Identify which cell holds the provided text, then report its [X, Y] central coordinate. 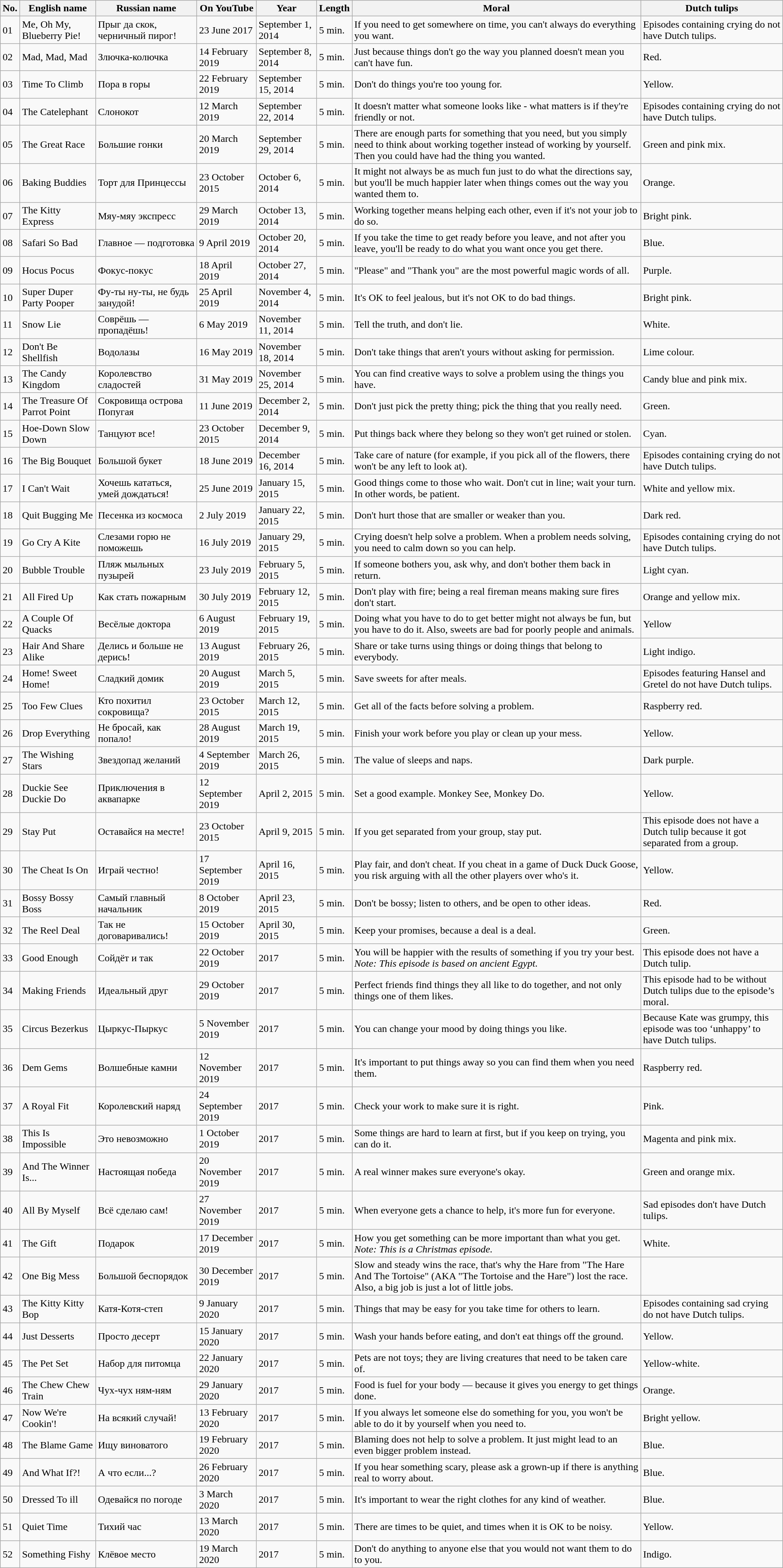
46 [10, 1391]
Yellow-white. [712, 1363]
Doing what you have to do to get better might not always be fun, but you have to do it. Also, sweets are bad for poorly people and animals. [496, 624]
19 March 2020 [227, 1554]
08 [10, 243]
29 October 2019 [227, 991]
September 8, 2014 [287, 57]
Как стать пожарным [146, 597]
It doesn't matter what someone looks like - what matters is if they're friendly or not. [496, 111]
Подарок [146, 1243]
Take care of nature (for example, if you pick all of the flowers, there won't be any left to look at). [496, 461]
November 4, 2014 [287, 297]
22 October 2019 [227, 957]
17 September 2019 [227, 870]
Dutch tulips [712, 8]
And The Winner Is... [58, 1172]
12 [10, 352]
14 February 2019 [227, 57]
Length [334, 8]
Большой букет [146, 461]
Play fair, and don't cheat. If you cheat in a game of Duck Duck Goose, you risk arguing with all the other players over who's it. [496, 870]
Bossy Bossy Boss [58, 903]
Making Friends [58, 991]
Duckie See Duckie Do [58, 793]
The Treasure Of Parrot Point [58, 407]
Hocus Pocus [58, 270]
А что если...? [146, 1472]
12 September 2019 [227, 793]
27 November 2019 [227, 1210]
22 [10, 624]
Играй честно! [146, 870]
Прыг да скок, черничный пирог! [146, 30]
45 [10, 1363]
Green and pink mix. [712, 144]
Настоящая победа [146, 1172]
12 November 2019 [227, 1068]
Самый главный начальник [146, 903]
Слонокот [146, 111]
"Please" and "Thank you" are the most powerful magic words of all. [496, 270]
The Kitty Express [58, 216]
If someone bothers you, ask why, and don't bother them back in return. [496, 570]
11 [10, 325]
Tell the truth, and don't lie. [496, 325]
20 March 2019 [227, 144]
19 [10, 542]
Это невозможно [146, 1139]
Пора в горы [146, 85]
Yellow [712, 624]
19 February 2020 [227, 1445]
30 July 2019 [227, 597]
Set a good example. Monkey See, Monkey Do. [496, 793]
Year [287, 8]
3 March 2020 [227, 1500]
April 23, 2015 [287, 903]
20 [10, 570]
15 October 2019 [227, 931]
6 May 2019 [227, 325]
Слезами горю не поможешь [146, 542]
12 March 2019 [227, 111]
15 January 2020 [227, 1336]
Идеальный друг [146, 991]
39 [10, 1172]
Cyan. [712, 434]
Don't Be Shellfish [58, 352]
The Gift [58, 1243]
Some things are hard to learn at first, but if you keep on trying, you can do it. [496, 1139]
31 May 2019 [227, 379]
18 [10, 516]
You will be happier with the results of something if you try your best. Note: This episode is based on ancient Egypt. [496, 957]
Звездопад желаний [146, 760]
Dark red. [712, 516]
Dem Gems [58, 1068]
Королевство сладостей [146, 379]
Кто похитил сокровища? [146, 706]
Save sweets for after meals. [496, 679]
April 16, 2015 [287, 870]
16 May 2019 [227, 352]
Pink. [712, 1106]
Сойдёт и так [146, 957]
October 20, 2014 [287, 243]
30 December 2019 [227, 1276]
Пляж мыльных пузырей [146, 570]
22 February 2019 [227, 85]
20 August 2019 [227, 679]
Одевайся по погоде [146, 1500]
18 June 2019 [227, 461]
Get all of the facts before solving a problem. [496, 706]
09 [10, 270]
13 February 2020 [227, 1418]
31 [10, 903]
Sad episodes don't have Dutch tulips. [712, 1210]
1 October 2019 [227, 1139]
29 January 2020 [227, 1391]
27 [10, 760]
Home! Sweet Home! [58, 679]
43 [10, 1309]
Don't hurt those that are smaller or weaker than you. [496, 516]
You can find creative ways to solve a problem using the things you have. [496, 379]
10 [10, 297]
Good Enough [58, 957]
Водолазы [146, 352]
It's OK to feel jealous, but it's not OK to do bad things. [496, 297]
18 April 2019 [227, 270]
51 [10, 1527]
January 15, 2015 [287, 488]
02 [10, 57]
Crying doesn't help solve a problem. When a problem needs solving, you need to calm down so you can help. [496, 542]
Something Fishy [58, 1554]
If you always let someone else do something for you, you won't be able to do it by yourself when you need to. [496, 1418]
Hoe-Down Slow Down [58, 434]
34 [10, 991]
49 [10, 1472]
March 26, 2015 [287, 760]
На всякий случай! [146, 1418]
Мяу-мяу экспресс [146, 216]
One Big Mess [58, 1276]
Чух-чух ням-ням [146, 1391]
November 11, 2014 [287, 325]
The value of sleeps and naps. [496, 760]
Оставайся на месте! [146, 832]
February 12, 2015 [287, 597]
04 [10, 111]
Главное — подготовка [146, 243]
Go Cry A Kite [58, 542]
The Big Bouquet [58, 461]
Now We're Cookin'! [58, 1418]
Me, Oh My, Blueberry Pie! [58, 30]
Put things back where they belong so they won't get ruined or stolen. [496, 434]
Perfect friends find things they all like to do together, and not only things one of them likes. [496, 991]
Magenta and pink mix. [712, 1139]
21 [10, 597]
And What If?! [58, 1472]
March 5, 2015 [287, 679]
16 July 2019 [227, 542]
This episode does not have a Dutch tulip. [712, 957]
Ищу виноватого [146, 1445]
Bubble Trouble [58, 570]
January 22, 2015 [287, 516]
This episode does not have a Dutch tulip because it got separated from a group. [712, 832]
05 [10, 144]
Episodes featuring Hansel and Gretel do not have Dutch tulips. [712, 679]
Цыркус-Пыркус [146, 1029]
24 September 2019 [227, 1106]
9 April 2019 [227, 243]
December 16, 2014 [287, 461]
38 [10, 1139]
I Can't Wait [58, 488]
Большой беспорядок [146, 1276]
07 [10, 216]
Большие гонки [146, 144]
24 [10, 679]
Злючка-колючка [146, 57]
Snow Lie [58, 325]
Просто десерт [146, 1336]
Indigo. [712, 1554]
Приключения в аквапарке [146, 793]
Dark purple. [712, 760]
40 [10, 1210]
If you take the time to get ready before you leave, and not after you leave, you'll be ready to do what you want once you get there. [496, 243]
November 25, 2014 [287, 379]
February 5, 2015 [287, 570]
Moral [496, 8]
Pets are not toys; they are living creatures that need to be taken care of. [496, 1363]
17 December 2019 [227, 1243]
This episode had to be without Dutch tulips due to the episode’s moral. [712, 991]
13 August 2019 [227, 651]
Share or take turns using things or doing things that belong to everybody. [496, 651]
English name [58, 8]
February 19, 2015 [287, 624]
26 February 2020 [227, 1472]
03 [10, 85]
The Pet Set [58, 1363]
6 August 2019 [227, 624]
Things that may be easy for you take time for others to learn. [496, 1309]
If you get separated from your group, stay put. [496, 832]
29 March 2019 [227, 216]
26 [10, 733]
Candy blue and pink mix. [712, 379]
23 June 2017 [227, 30]
The Blame Game [58, 1445]
No. [10, 8]
The Great Race [58, 144]
The Candy Kingdom [58, 379]
When everyone gets a chance to help, it's more fun for everyone. [496, 1210]
March 12, 2015 [287, 706]
Mad, Mad, Mad [58, 57]
8 October 2019 [227, 903]
Circus Bezerkus [58, 1029]
Тихий час [146, 1527]
Фокус-покус [146, 270]
9 January 2020 [227, 1309]
Песенка из космоса [146, 516]
October 6, 2014 [287, 183]
Episodes containing sad crying do not have Dutch tulips. [712, 1309]
April 9, 2015 [287, 832]
17 [10, 488]
Клёвое место [146, 1554]
Quit Bugging Me [58, 516]
Just Desserts [58, 1336]
06 [10, 183]
If you hear something scary, please ask a grown-up if there is anything real to worry about. [496, 1472]
Сладкий домик [146, 679]
Russian name [146, 8]
Hair And Share Alike [58, 651]
22 January 2020 [227, 1363]
Quiet Time [58, 1527]
48 [10, 1445]
Drop Everything [58, 733]
Don't just pick the pretty thing; pick the thing that you really need. [496, 407]
37 [10, 1106]
42 [10, 1276]
Катя-Котя-степ [146, 1309]
Just because things don't go the way you planned doesn't mean you can't have fun. [496, 57]
36 [10, 1068]
It's important to wear the right clothes for any kind of weather. [496, 1500]
September 15, 2014 [287, 85]
Super Duper Party Pooper [58, 297]
Торт для Принцессы [146, 183]
Фу-ты ну-ты, не будь занудой! [146, 297]
44 [10, 1336]
Check your work to make sure it is right. [496, 1106]
50 [10, 1500]
52 [10, 1554]
Finish your work before you play or clean up your mess. [496, 733]
25 [10, 706]
Blaming does not help to solve a problem. It just might lead to an even bigger problem instead. [496, 1445]
October 13, 2014 [287, 216]
Соврёшь — пропадёшь! [146, 325]
Don't take things that aren't yours without asking for permission. [496, 352]
Safari So Bad [58, 243]
The Reel Deal [58, 931]
The Cheat Is On [58, 870]
Too Few Clues [58, 706]
Don't do anything to anyone else that you would not want them to do to you. [496, 1554]
A Royal Fit [58, 1106]
The Chew Chew Train [58, 1391]
All Fired Up [58, 597]
Королевский наряд [146, 1106]
47 [10, 1418]
December 2, 2014 [287, 407]
13 [10, 379]
16 [10, 461]
September 29, 2014 [287, 144]
5 November 2019 [227, 1029]
23 July 2019 [227, 570]
Не бросай, как попало! [146, 733]
20 November 2019 [227, 1172]
March 19, 2015 [287, 733]
February 26, 2015 [287, 651]
Wash your hands before eating, and don't eat things off the ground. [496, 1336]
14 [10, 407]
How you get something can be more important than what you get. Note: This is a Christmas episode. [496, 1243]
January 29, 2015 [287, 542]
Набор для питомца [146, 1363]
Because Kate was grumpy, this episode was too ‘unhappy’ to have Dutch tulips. [712, 1029]
April 30, 2015 [287, 931]
Good things come to those who wait. Don't cut in line; wait your turn. In other words, be patient. [496, 488]
April 2, 2015 [287, 793]
Stay Put [58, 832]
11 June 2019 [227, 407]
October 27, 2014 [287, 270]
There are times to be quiet, and times when it is OK to be noisy. [496, 1527]
This Is Impossible [58, 1139]
Light indigo. [712, 651]
September 1, 2014 [287, 30]
November 18, 2014 [287, 352]
Orange and yellow mix. [712, 597]
41 [10, 1243]
Dressed To ill [58, 1500]
Working together means helping each other, even if it's not your job to do so. [496, 216]
4 September 2019 [227, 760]
Time To Climb [58, 85]
All By Myself [58, 1210]
Bright yellow. [712, 1418]
13 March 2020 [227, 1527]
32 [10, 931]
On YouTube [227, 8]
2 July 2019 [227, 516]
28 August 2019 [227, 733]
The Wishing Stars [58, 760]
Lime colour. [712, 352]
Волшебные камни [146, 1068]
It's important to put things away so you can find them when you need them. [496, 1068]
Сокровища острова Попугая [146, 407]
Don't do things you're too young for. [496, 85]
33 [10, 957]
Baking Buddies [58, 183]
Light cyan. [712, 570]
Keep your promises, because a deal is a deal. [496, 931]
Делись и больше не дерись! [146, 651]
You can change your mood by doing things you like. [496, 1029]
White and yellow mix. [712, 488]
Don't play with fire; being a real fireman means making sure fires don't start. [496, 597]
Всё сделаю сам! [146, 1210]
23 [10, 651]
Танцуют все! [146, 434]
If you need to get somewhere on time, you can't always do everything you want. [496, 30]
25 April 2019 [227, 297]
01 [10, 30]
15 [10, 434]
Так не договаривались! [146, 931]
35 [10, 1029]
December 9, 2014 [287, 434]
29 [10, 832]
28 [10, 793]
A Couple Of Quacks [58, 624]
Purple. [712, 270]
30 [10, 870]
25 June 2019 [227, 488]
The Catelephant [58, 111]
September 22, 2014 [287, 111]
Don't be bossy; listen to others, and be open to other ideas. [496, 903]
Весёлые доктора [146, 624]
A real winner makes sure everyone's okay. [496, 1172]
Green and orange mix. [712, 1172]
Хочешь кататься, умей дождаться! [146, 488]
The Kitty Kitty Bop [58, 1309]
Food is fuel for your body — because it gives you energy to get things done. [496, 1391]
